Detect which cell encompasses the target text, then output its (x, y) center coordinate. 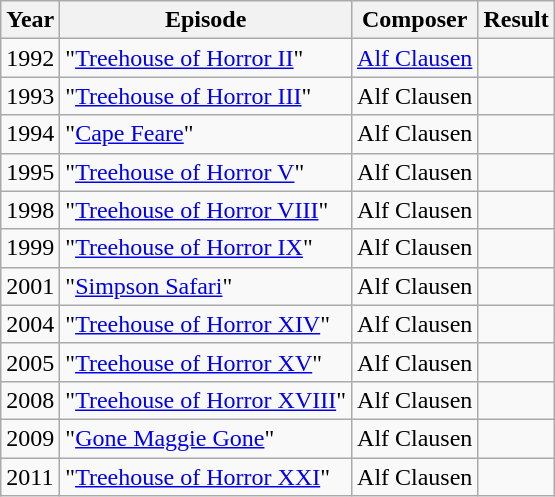
1998 (30, 210)
1995 (30, 172)
1993 (30, 96)
2011 (30, 477)
Composer (415, 20)
2005 (30, 362)
"Treehouse of Horror XIV" (206, 324)
"Treehouse of Horror II" (206, 58)
2008 (30, 400)
1992 (30, 58)
"Treehouse of Horror XVIII" (206, 400)
2001 (30, 286)
"Gone Maggie Gone" (206, 438)
Episode (206, 20)
Result (516, 20)
"Cape Feare" (206, 134)
2009 (30, 438)
"Simpson Safari" (206, 286)
2004 (30, 324)
"Treehouse of Horror V" (206, 172)
"Treehouse of Horror XXI" (206, 477)
1999 (30, 248)
"Treehouse of Horror XV" (206, 362)
"Treehouse of Horror IX" (206, 248)
"Treehouse of Horror III" (206, 96)
1994 (30, 134)
"Treehouse of Horror VIII" (206, 210)
Year (30, 20)
